Find where the given text appears and provide that cell's center as [x, y] coordinate. 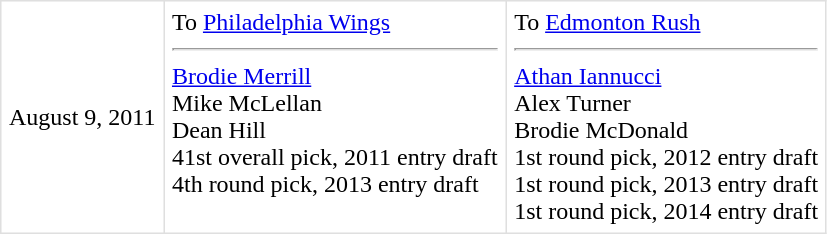
August 9, 2011 [82, 117]
To Philadelphia Wings Brodie MerrillMike McLellanDean Hill41st overall pick, 2011 entry draft4th round pick, 2013 entry draft [335, 117]
